Return the [X, Y] coordinate for the center point of the cell that contains the specified text.  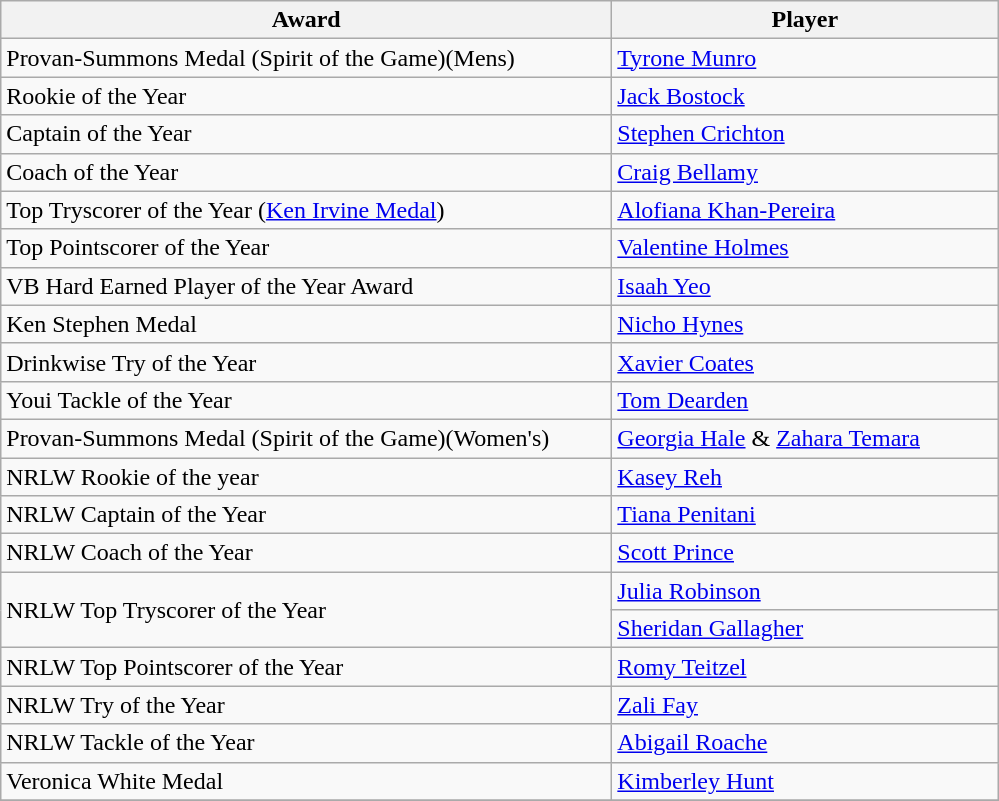
Sheridan Gallagher [805, 629]
Xavier Coates [805, 362]
NRLW Coach of the Year [306, 553]
Scott Prince [805, 553]
Coach of the Year [306, 172]
Nicho Hynes [805, 324]
Award [306, 20]
Player [805, 20]
Julia Robinson [805, 591]
Georgia Hale & Zahara Temara [805, 438]
Romy Teitzel [805, 667]
NRLW Captain of the Year [306, 515]
Jack Bostock [805, 96]
NRLW Rookie of the year [306, 477]
Youi Tackle of the Year [306, 400]
Provan-Summons Medal (Spirit of the Game)(Mens) [306, 58]
Stephen Crichton [805, 134]
Tom Dearden [805, 400]
Tiana Penitani [805, 515]
Alofiana Khan-Pereira [805, 210]
Craig Bellamy [805, 172]
Rookie of the Year [306, 96]
NRLW Try of the Year [306, 705]
Ken Stephen Medal [306, 324]
Top Tryscorer of the Year (Ken Irvine Medal) [306, 210]
Captain of the Year [306, 134]
Veronica White Medal [306, 781]
NRLW Top Pointscorer of the Year [306, 667]
Drinkwise Try of the Year [306, 362]
Kasey Reh [805, 477]
Provan-Summons Medal (Spirit of the Game)(Women's) [306, 438]
Abigail Roache [805, 743]
Tyrone Munro [805, 58]
Top Pointscorer of the Year [306, 248]
Valentine Holmes [805, 248]
NRLW Tackle of the Year [306, 743]
NRLW Top Tryscorer of the Year [306, 610]
Zali Fay [805, 705]
Kimberley Hunt [805, 781]
Isaah Yeo [805, 286]
VB Hard Earned Player of the Year Award [306, 286]
